Pinpoint the cell where the given text exists, returning its [x, y] midpoint coordinate. 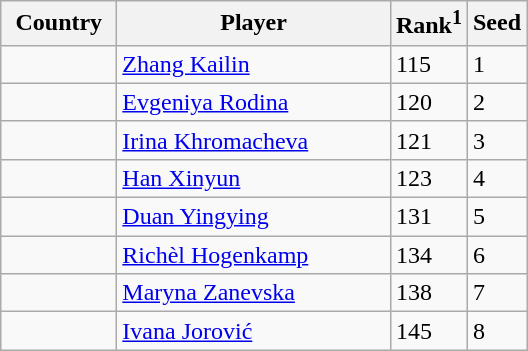
131 [428, 217]
Evgeniya Rodina [254, 102]
Irina Khromacheva [254, 140]
Duan Yingying [254, 217]
120 [428, 102]
123 [428, 178]
145 [428, 331]
6 [496, 255]
Seed [496, 24]
5 [496, 217]
138 [428, 293]
Han Xinyun [254, 178]
4 [496, 178]
Player [254, 24]
Ivana Jorović [254, 331]
Zhang Kailin [254, 64]
Country [59, 24]
8 [496, 331]
121 [428, 140]
134 [428, 255]
Rank1 [428, 24]
2 [496, 102]
Richèl Hogenkamp [254, 255]
1 [496, 64]
7 [496, 293]
Maryna Zanevska [254, 293]
115 [428, 64]
3 [496, 140]
